Pinpoint the cell where the given text exists, returning its [X, Y] midpoint coordinate. 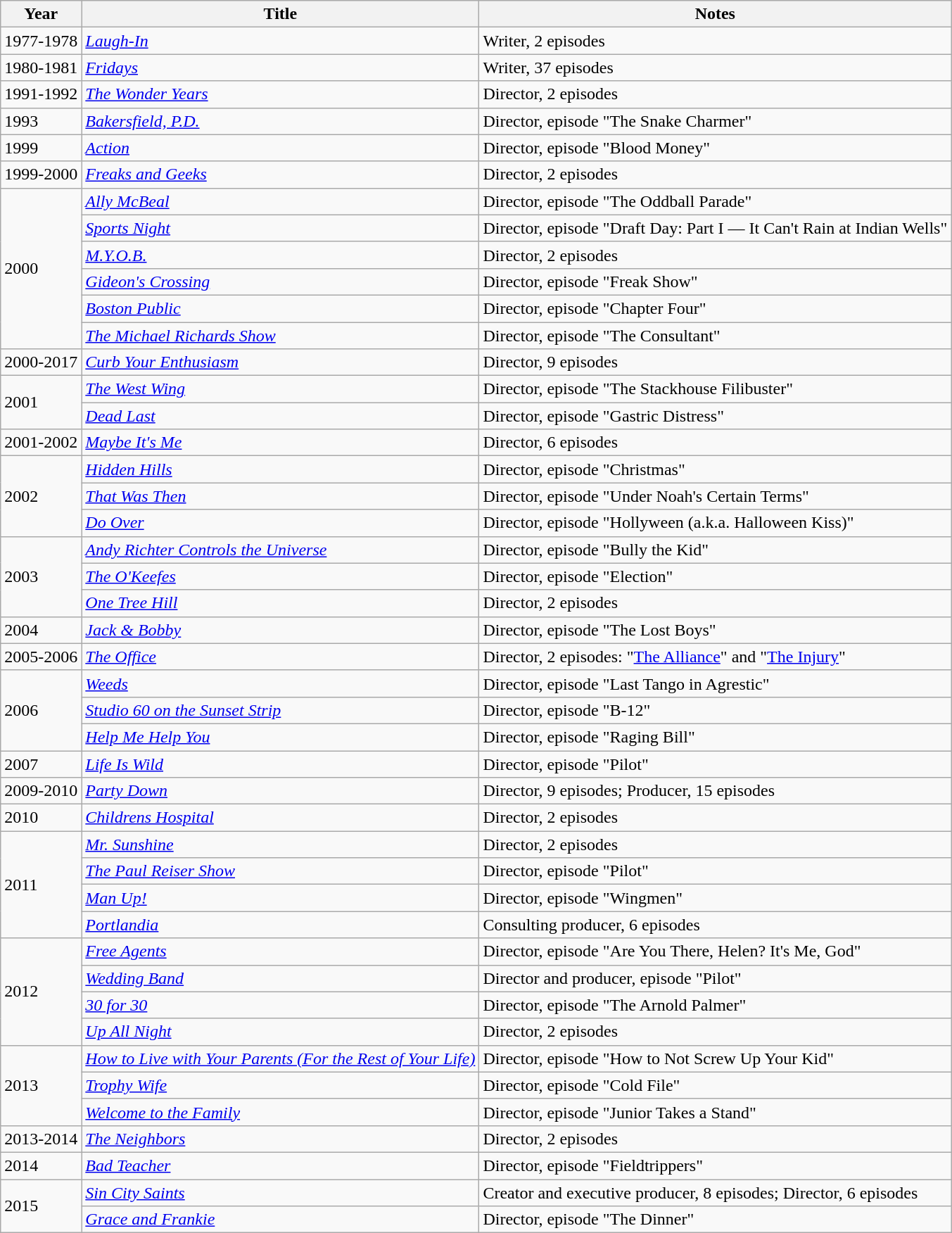
Year [41, 14]
Bakersfield, P.D. [280, 121]
Director, episode "Freak Show" [715, 282]
Help Me Help You [280, 737]
Director, episode "Cold File" [715, 1085]
Writer, 37 episodes [715, 68]
1991-1992 [41, 94]
Notes [715, 14]
Dead Last [280, 416]
2000-2017 [41, 362]
The Paul Reiser Show [280, 871]
The West Wing [280, 389]
Director, 9 episodes [715, 362]
Director, episode "Under Noah's Certain Terms" [715, 496]
Director, episode "The Consultant" [715, 336]
Up All Night [280, 1032]
Director, episode "Junior Takes a Stand" [715, 1112]
2001 [41, 403]
Gideon's Crossing [280, 282]
That Was Then [280, 496]
Director, episode "Are You There, Helen? It's Me, God" [715, 951]
Life Is Wild [280, 764]
Director, episode "Chapter Four" [715, 308]
1999 [41, 148]
1999-2000 [41, 175]
2004 [41, 630]
Director, episode "Last Tango in Agrestic" [715, 683]
1977-1978 [41, 41]
Weeds [280, 683]
2011 [41, 885]
Welcome to the Family [280, 1112]
The Michael Richards Show [280, 336]
Director, episode "Gastric Distress" [715, 416]
Party Down [280, 791]
Fridays [280, 68]
Sin City Saints [280, 1193]
Grace and Frankie [280, 1220]
Director, episode "Christmas" [715, 469]
The O'Keefes [280, 576]
M.Y.O.B. [280, 255]
2014 [41, 1165]
2001-2002 [41, 443]
Director, episode "Wingmen" [715, 898]
Hidden Hills [280, 469]
Jack & Bobby [280, 630]
Andy Richter Controls the Universe [280, 550]
Curb Your Enthusiasm [280, 362]
2000 [41, 268]
1980-1981 [41, 68]
Director, episode "The Snake Charmer" [715, 121]
Trophy Wife [280, 1085]
Man Up! [280, 898]
1993 [41, 121]
The Office [280, 657]
Director, episode "Bully the Kid" [715, 550]
Mr. Sunshine [280, 845]
One Tree Hill [280, 603]
2009-2010 [41, 791]
Director, 2 episodes: "The Alliance" and "The Injury" [715, 657]
2010 [41, 818]
2013 [41, 1085]
Director, episode "Fieldtrippers" [715, 1165]
Action [280, 148]
2012 [41, 992]
Director, episode "The Arnold Palmer" [715, 1005]
Director, episode "The Stackhouse Filibuster" [715, 389]
Portlandia [280, 925]
Freaks and Geeks [280, 175]
2005-2006 [41, 657]
Maybe It's Me [280, 443]
Free Agents [280, 951]
The Wonder Years [280, 94]
Bad Teacher [280, 1165]
2013-2014 [41, 1139]
Director, 9 episodes; Producer, 15 episodes [715, 791]
Director, 6 episodes [715, 443]
Director, episode "Draft Day: Part I — It Can't Rain at Indian Wells" [715, 228]
Boston Public [280, 308]
The Neighbors [280, 1139]
Director, episode "Blood Money" [715, 148]
30 for 30 [280, 1005]
Childrens Hospital [280, 818]
Director, episode "The Dinner" [715, 1220]
Studio 60 on the Sunset Strip [280, 710]
Laugh-In [280, 41]
Ally McBeal [280, 201]
Director and producer, episode "Pilot" [715, 978]
Creator and executive producer, 8 episodes; Director, 6 episodes [715, 1193]
Director, episode "Hollyween (a.k.a. Halloween Kiss)" [715, 523]
2015 [41, 1206]
2002 [41, 496]
2006 [41, 710]
Director, episode "The Oddball Parade" [715, 201]
Director, episode "How to Not Screw Up Your Kid" [715, 1058]
2007 [41, 764]
Do Over [280, 523]
Writer, 2 episodes [715, 41]
Title [280, 14]
Wedding Band [280, 978]
Sports Night [280, 228]
Director, episode "The Lost Boys" [715, 630]
How to Live with Your Parents (For the Rest of Your Life) [280, 1058]
Consulting producer, 6 episodes [715, 925]
2003 [41, 576]
Director, episode "Election" [715, 576]
Director, episode "B-12" [715, 710]
Director, episode "Raging Bill" [715, 737]
